Return [x, y] of the center of cell containing provided text 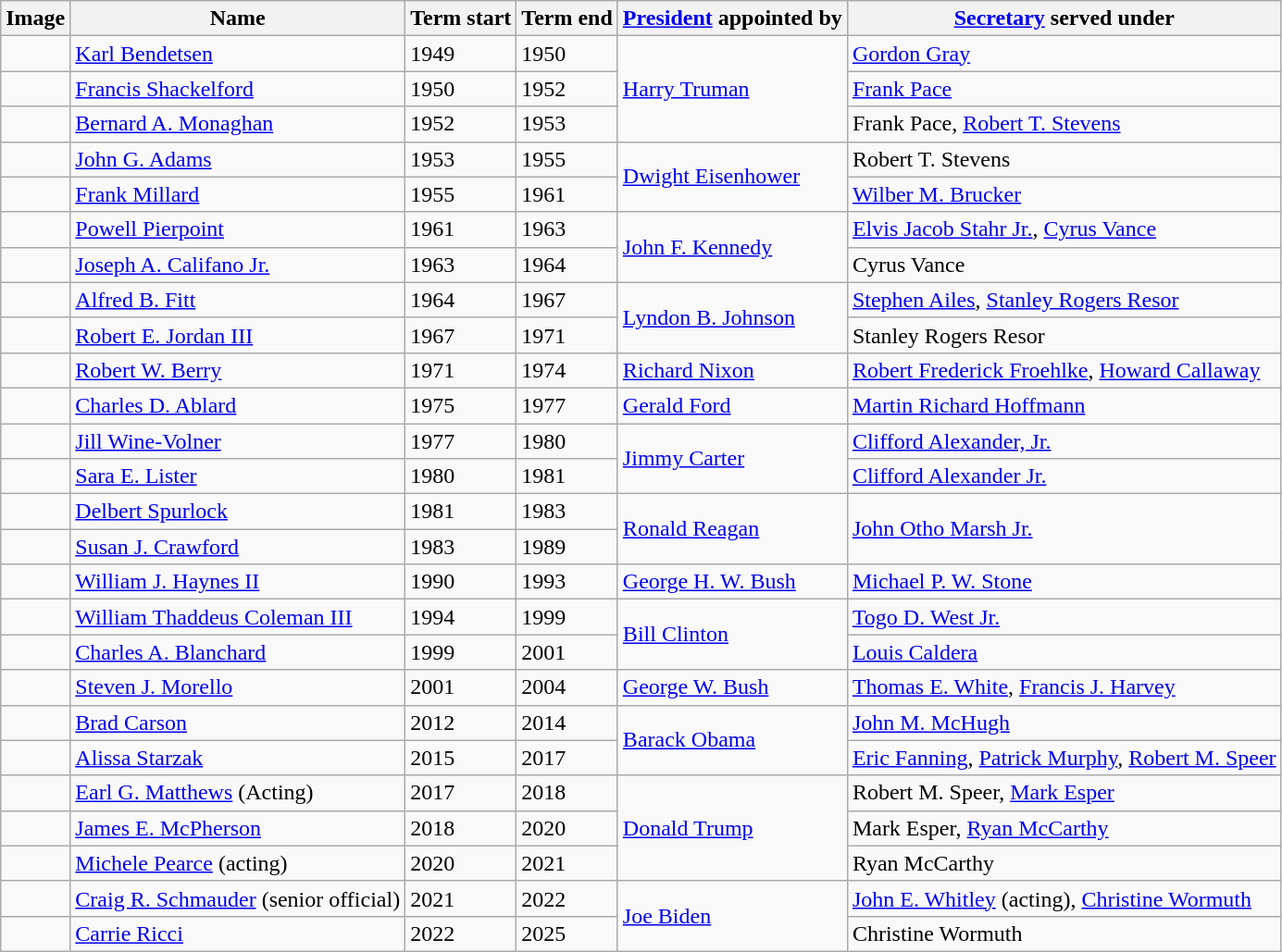
John M. McHugh [1064, 723]
Craig R. Schmauder (senior official) [238, 898]
Gordon Gray [1064, 54]
Dwight Eisenhower [732, 177]
2004 [567, 687]
Joseph A. Califano Jr. [238, 265]
James E. McPherson [238, 828]
Martin Richard Hoffmann [1064, 405]
John Otho Marsh Jr. [1064, 529]
1975 [461, 405]
Stanley Rogers Resor [1064, 335]
2014 [567, 723]
1990 [461, 582]
Alissa Starzak [238, 758]
Robert M. Speer, Mark Esper [1064, 793]
Christine Wormuth [1064, 933]
Michele Pearce (acting) [238, 863]
1993 [567, 582]
Elvis Jacob Stahr Jr., Cyrus Vance [1064, 229]
Susan J. Crawford [238, 547]
Name [238, 19]
Carrie Ricci [238, 933]
President appointed by [732, 19]
Barack Obama [732, 740]
Charles A. Blanchard [238, 652]
Bill Clinton [732, 635]
John G. Adams [238, 159]
Jimmy Carter [732, 459]
Ryan McCarthy [1064, 863]
1974 [567, 370]
Secretary served under [1064, 19]
Term end [567, 19]
Jill Wine-Volner [238, 441]
Karl Bendetsen [238, 54]
Powell Pierpoint [238, 229]
John F. Kennedy [732, 247]
Term start [461, 19]
Francis Shackelford [238, 89]
2012 [461, 723]
Delbert Spurlock [238, 512]
1989 [567, 547]
Eric Fanning, Patrick Murphy, Robert M. Speer [1064, 758]
Wilber M. Brucker [1064, 194]
John E. Whitley (acting), Christine Wormuth [1064, 898]
Harry Truman [732, 89]
Image [35, 19]
Robert Frederick Froehlke, Howard Callaway [1064, 370]
Donald Trump [732, 828]
Cyrus Vance [1064, 265]
George W. Bush [732, 687]
Frank Pace, Robert T. Stevens [1064, 124]
2015 [461, 758]
Steven J. Morello [238, 687]
Richard Nixon [732, 370]
Joe Biden [732, 916]
Mark Esper, Ryan McCarthy [1064, 828]
George H. W. Bush [732, 582]
2025 [567, 933]
Frank Pace [1064, 89]
William J. Haynes II [238, 582]
Thomas E. White, Francis J. Harvey [1064, 687]
1994 [461, 617]
Clifford Alexander Jr. [1064, 476]
William Thaddeus Coleman III [238, 617]
Robert W. Berry [238, 370]
Ronald Reagan [732, 529]
Stephen Ailes, Stanley Rogers Resor [1064, 300]
Bernard A. Monaghan [238, 124]
Louis Caldera [1064, 652]
Clifford Alexander, Jr. [1064, 441]
Gerald Ford [732, 405]
Alfred B. Fitt [238, 300]
Sara E. Lister [238, 476]
Brad Carson [238, 723]
Frank Millard [238, 194]
Lyndon B. Johnson [732, 317]
Earl G. Matthews (Acting) [238, 793]
Charles D. Ablard [238, 405]
1949 [461, 54]
Robert T. Stevens [1064, 159]
Robert E. Jordan III [238, 335]
Togo D. West Jr. [1064, 617]
Michael P. W. Stone [1064, 582]
